Return the [x, y] coordinate for the center point of the cell that contains the specified text.  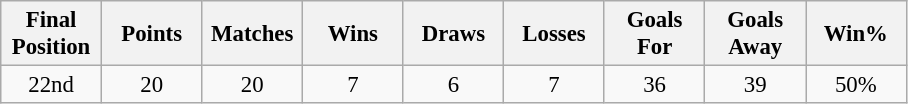
36 [654, 85]
Matches [252, 34]
Win% [856, 34]
39 [756, 85]
Draws [454, 34]
Final Position [52, 34]
Goals For [654, 34]
Goals Away [756, 34]
Wins [354, 34]
Points [152, 34]
Losses [554, 34]
22nd [52, 85]
6 [454, 85]
50% [856, 85]
